Output the (x, y) coordinate of the center of the cell containing the given text.  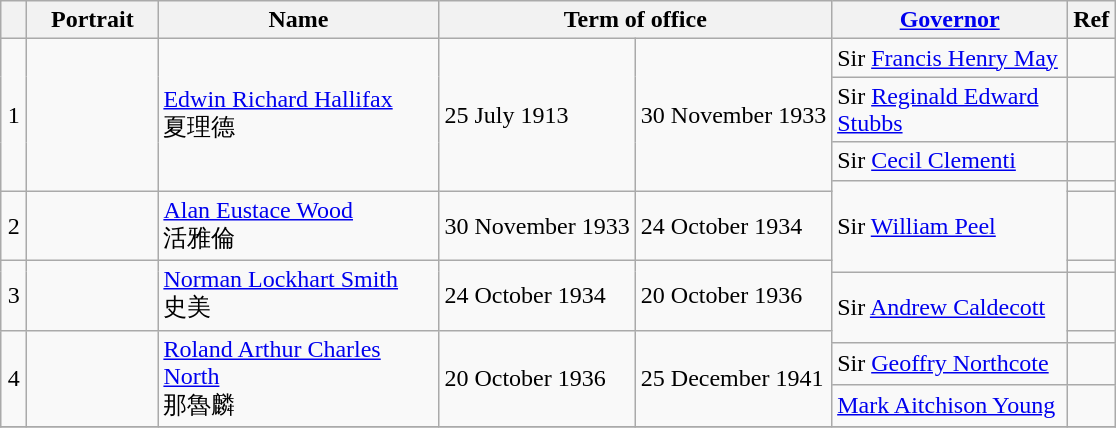
3 (14, 296)
Ref (1092, 20)
Term of office (636, 20)
Sir Cecil Clementi (950, 161)
Sir Reginald Edward Stubbs (950, 110)
1 (14, 115)
Mark Aitchison Young (950, 406)
Portrait (92, 20)
Sir Andrew Caldecott (950, 308)
Norman Lockhart Smith史美 (298, 296)
Sir William Peel (950, 226)
2 (14, 226)
Roland Arthur Charles North那魯麟 (298, 378)
25 December 1941 (733, 378)
25 July 1913 (537, 115)
Sir Geoffry Northcote (950, 363)
Sir Francis Henry May (950, 58)
Governor (950, 20)
Edwin Richard Hallifax夏理德 (298, 115)
Alan Eustace Wood活雅倫 (298, 226)
4 (14, 378)
Name (298, 20)
